For the text-containing cell, return its midpoint in (x, y) coordinate format. 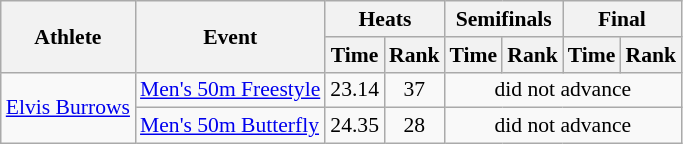
28 (414, 126)
24.35 (354, 126)
Men's 50m Butterfly (230, 126)
Final (622, 19)
Semifinals (504, 19)
Elvis Burrows (68, 108)
Event (230, 36)
37 (414, 90)
Athlete (68, 36)
Heats (384, 19)
Men's 50m Freestyle (230, 90)
23.14 (354, 90)
